Search for the cell housing the specified text and yield its [X, Y] center coordinate. 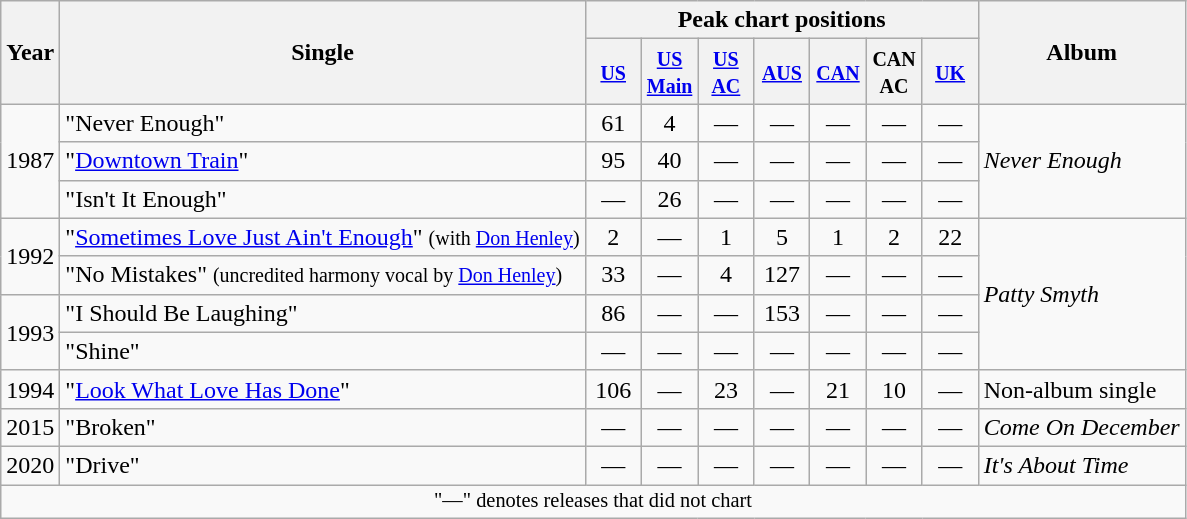
2020 [30, 465]
22 [950, 237]
Non-album single [1082, 389]
"Broken" [322, 427]
10 [894, 389]
"No Mistakes" (uncredited harmony vocal by Don Henley) [322, 275]
UK [950, 72]
US AC [726, 72]
"I Should Be Laughing" [322, 313]
95 [613, 161]
Single [322, 52]
40 [670, 161]
5 [782, 237]
Peak chart positions [782, 20]
CAN [838, 72]
Come On December [1082, 427]
Patty Smyth [1082, 294]
Album [1082, 52]
US Main [670, 72]
61 [613, 123]
Never Enough [1082, 161]
Year [30, 52]
153 [782, 313]
"Drive" [322, 465]
127 [782, 275]
1987 [30, 161]
86 [613, 313]
1993 [30, 332]
1992 [30, 256]
CAN AC [894, 72]
It's About Time [1082, 465]
US [613, 72]
2015 [30, 427]
1994 [30, 389]
"Shine" [322, 351]
23 [726, 389]
"Downtown Train" [322, 161]
26 [670, 199]
"—" denotes releases that did not chart [593, 501]
33 [613, 275]
106 [613, 389]
"Look What Love Has Done" [322, 389]
"Isn't It Enough" [322, 199]
"Never Enough" [322, 123]
21 [838, 389]
AUS [782, 72]
"Sometimes Love Just Ain't Enough" (with Don Henley) [322, 237]
